From the cell containing the given text, extract its center point as (X, Y) coordinate. 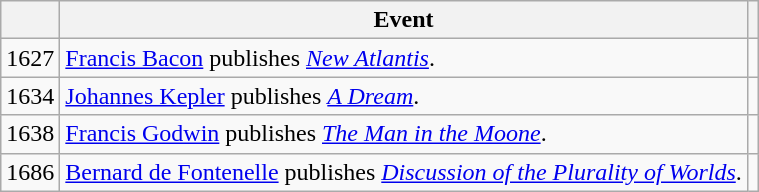
1627 (30, 58)
Johannes Kepler publishes A Dream. (404, 96)
Francis Godwin publishes The Man in the Moone. (404, 134)
1686 (30, 172)
1638 (30, 134)
Event (404, 20)
1634 (30, 96)
Bernard de Fontenelle publishes Discussion of the Plurality of Worlds. (404, 172)
Francis Bacon publishes New Atlantis. (404, 58)
